Locate the cell with the specified text and output its (x, y) center coordinate. 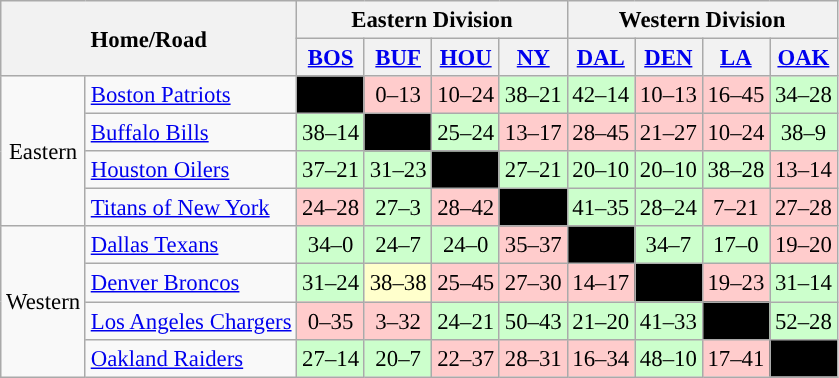
22–37 (466, 358)
25–24 (466, 133)
NY (533, 58)
21–27 (669, 133)
21–20 (601, 321)
Eastern Division (432, 20)
42–14 (601, 95)
38–9 (804, 133)
27–28 (804, 208)
31–14 (804, 283)
0–13 (398, 95)
16–34 (601, 358)
20–7 (398, 358)
41–33 (669, 321)
Titans of New York (190, 208)
34–28 (804, 95)
Dallas Texans (190, 245)
13–17 (533, 133)
28–24 (669, 208)
27–21 (533, 170)
OAK (804, 58)
3–32 (398, 321)
Western (44, 301)
25–45 (466, 283)
BUF (398, 58)
48–10 (669, 358)
HOU (466, 58)
38–14 (331, 133)
Denver Broncos (190, 283)
24–0 (466, 245)
27–14 (331, 358)
27–3 (398, 208)
Western Division (702, 20)
Home/Road (149, 38)
31–24 (331, 283)
27–30 (533, 283)
16–45 (736, 95)
Oakland Raiders (190, 358)
24–7 (398, 245)
Houston Oilers (190, 170)
50–43 (533, 321)
0–35 (331, 321)
17–0 (736, 245)
LA (736, 58)
31–23 (398, 170)
24–21 (466, 321)
10–13 (669, 95)
35–37 (533, 245)
Los Angeles Chargers (190, 321)
41–35 (601, 208)
38–21 (533, 95)
DAL (601, 58)
DEN (669, 58)
14–17 (601, 283)
28–45 (601, 133)
52–28 (804, 321)
38–38 (398, 283)
34–0 (331, 245)
Boston Patriots (190, 95)
Buffalo Bills (190, 133)
24–28 (331, 208)
17–41 (736, 358)
38–28 (736, 170)
7–21 (736, 208)
19–23 (736, 283)
34–7 (669, 245)
BOS (331, 58)
Eastern (44, 151)
28–31 (533, 358)
28–42 (466, 208)
37–21 (331, 170)
13–14 (804, 170)
19–20 (804, 245)
